Return [x, y] of the center of cell containing provided text 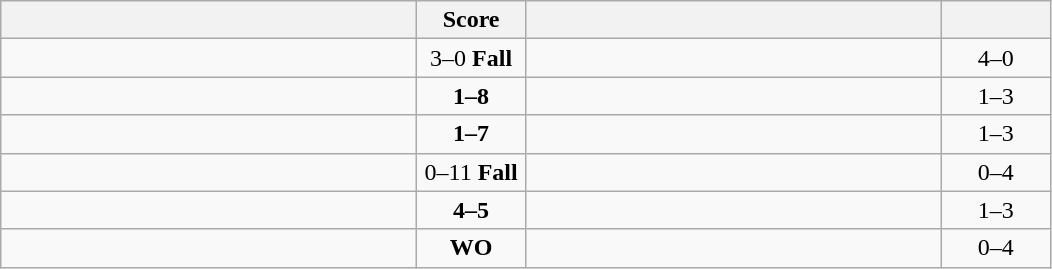
Score [472, 20]
0–11 Fall [472, 172]
3–0 Fall [472, 58]
4–5 [472, 210]
WO [472, 248]
1–8 [472, 96]
1–7 [472, 134]
4–0 [996, 58]
